Detect which cell encompasses the target text, then output its [x, y] center coordinate. 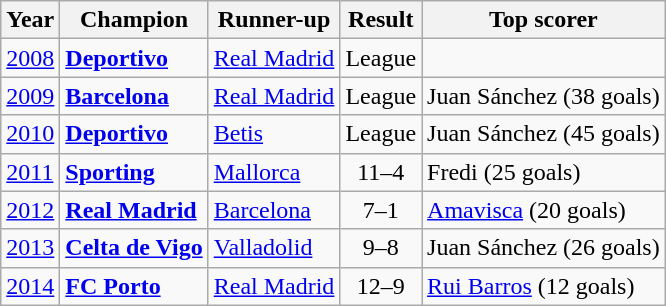
Result [381, 20]
7–1 [381, 210]
Juan Sánchez (38 goals) [544, 96]
Betis [274, 134]
12–9 [381, 286]
Amavisca (20 goals) [544, 210]
11–4 [381, 172]
2013 [30, 248]
Fredi (25 goals) [544, 172]
Runner-up [274, 20]
Mallorca [274, 172]
Champion [134, 20]
2012 [30, 210]
2010 [30, 134]
Celta de Vigo [134, 248]
Rui Barros (12 goals) [544, 286]
2011 [30, 172]
Juan Sánchez (45 goals) [544, 134]
9–8 [381, 248]
Top scorer [544, 20]
Juan Sánchez (26 goals) [544, 248]
Year [30, 20]
2014 [30, 286]
2009 [30, 96]
Valladolid [274, 248]
2008 [30, 58]
FC Porto [134, 286]
Sporting [134, 172]
